Locate the cell with the specified text and output its [x, y] center coordinate. 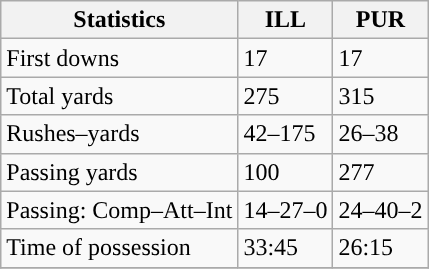
26:15 [380, 248]
26–38 [380, 134]
First downs [120, 58]
Time of possession [120, 248]
33:45 [286, 248]
PUR [380, 20]
277 [380, 172]
14–27–0 [286, 210]
Passing: Comp–Att–Int [120, 210]
275 [286, 96]
Rushes–yards [120, 134]
42–175 [286, 134]
24–40–2 [380, 210]
Statistics [120, 20]
Passing yards [120, 172]
Total yards [120, 96]
ILL [286, 20]
315 [380, 96]
100 [286, 172]
